For the text-containing cell, return its midpoint in [x, y] coordinate format. 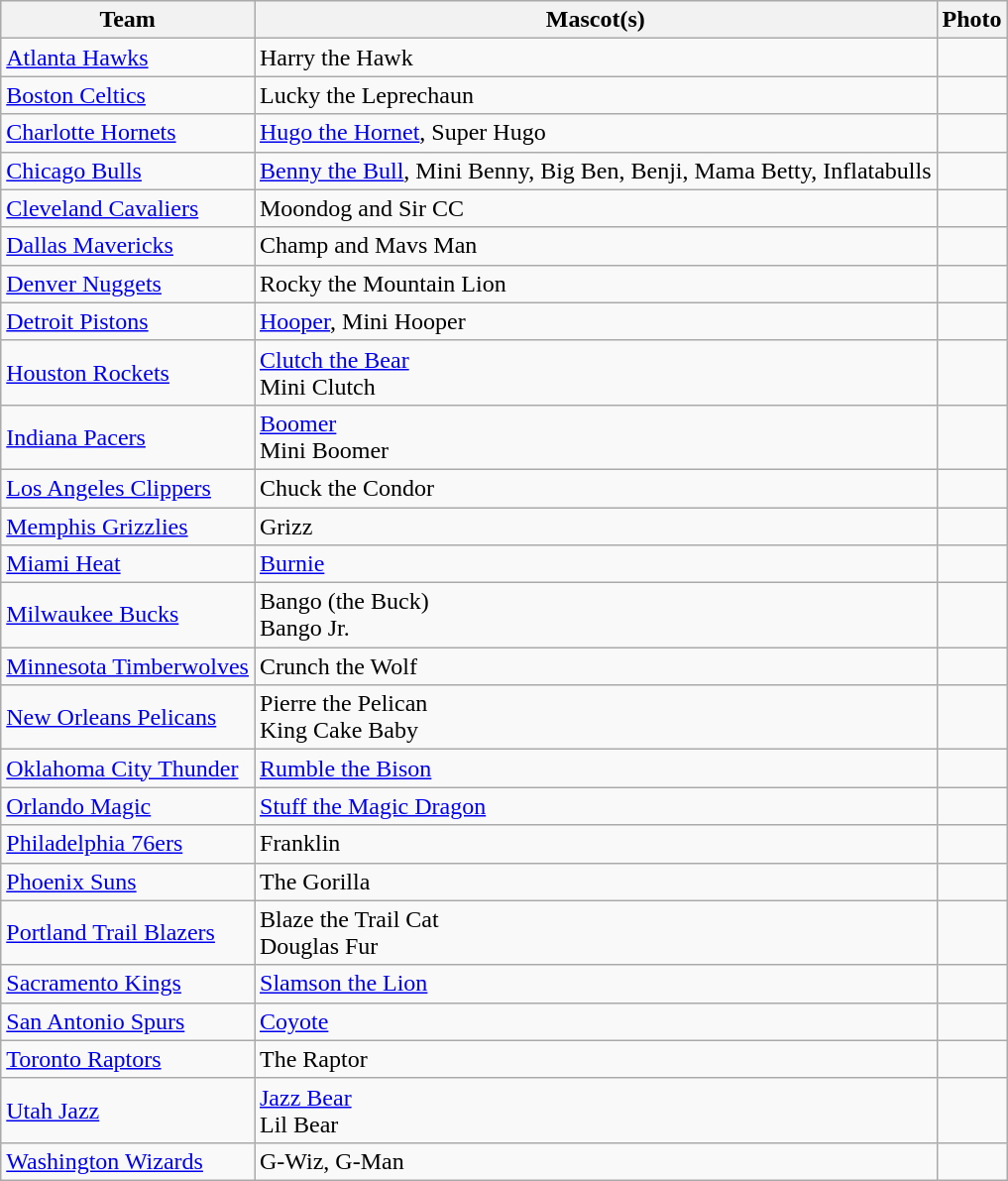
Houston Rockets [128, 373]
Denver Nuggets [128, 284]
Charlotte Hornets [128, 133]
Indiana Pacers [128, 436]
Crunch the Wolf [595, 666]
Photo [971, 20]
Harry the Hawk [595, 58]
San Antonio Spurs [128, 1021]
Sacramento Kings [128, 984]
Bango (the Buck)Bango Jr. [595, 615]
Chicago Bulls [128, 171]
Philadelphia 76ers [128, 844]
Benny the Bull, Mini Benny, Big Ben, Benji, Mama Betty, Inflatabulls [595, 171]
Los Angeles Clippers [128, 488]
Washington Wizards [128, 1161]
Milwaukee Bucks [128, 615]
Slamson the Lion [595, 984]
Team [128, 20]
Portland Trail Blazers [128, 932]
Phoenix Suns [128, 882]
Stuff the Magic Dragon [595, 806]
New Orleans Pelicans [128, 718]
Detroit Pistons [128, 321]
Cleveland Cavaliers [128, 208]
Franklin [595, 844]
Lucky the Leprechaun [595, 95]
Burnie [595, 564]
Rumble the Bison [595, 768]
The Raptor [595, 1059]
Champ and Mavs Man [595, 246]
Jazz Bear Lil Bear [595, 1111]
Utah Jazz [128, 1111]
Grizz [595, 527]
Dallas Mavericks [128, 246]
Oklahoma City Thunder [128, 768]
Rocky the Mountain Lion [595, 284]
Moondog and Sir CC [595, 208]
Clutch the BearMini Clutch [595, 373]
Mascot(s) [595, 20]
The Gorilla [595, 882]
Atlanta Hawks [128, 58]
BoomerMini Boomer [595, 436]
Coyote [595, 1021]
Hugo the Hornet, Super Hugo [595, 133]
Pierre the PelicanKing Cake Baby [595, 718]
Blaze the Trail CatDouglas Fur [595, 932]
Hooper, Mini Hooper [595, 321]
Minnesota Timberwolves [128, 666]
Boston Celtics [128, 95]
Orlando Magic [128, 806]
G-Wiz, G-Man [595, 1161]
Memphis Grizzlies [128, 527]
Toronto Raptors [128, 1059]
Miami Heat [128, 564]
Chuck the Condor [595, 488]
